Pinpoint the cell where the given text exists, returning its (X, Y) midpoint coordinate. 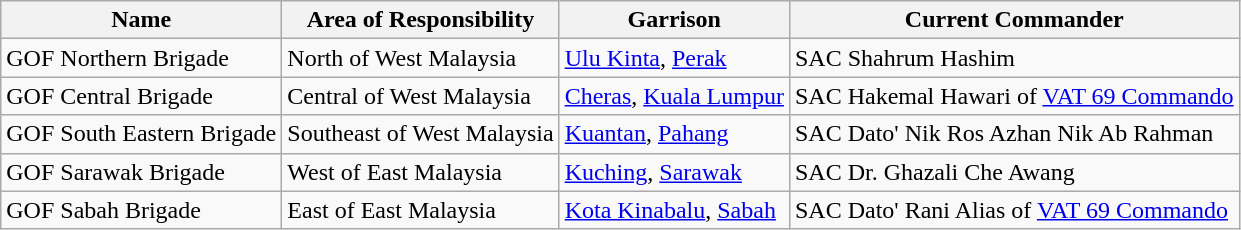
GOF South Eastern Brigade (142, 134)
SAC Dr. Ghazali Che Awang (1014, 172)
Cheras, Kuala Lumpur (674, 96)
Central of West Malaysia (420, 96)
Current Commander (1014, 20)
North of West Malaysia (420, 58)
SAC Dato' Nik Ros Azhan Nik Ab Rahman (1014, 134)
SAC Hakemal Hawari of VAT 69 Commando (1014, 96)
Area of Responsibility (420, 20)
Name (142, 20)
SAC Shahrum Hashim (1014, 58)
Kuantan, Pahang (674, 134)
GOF Central Brigade (142, 96)
GOF Sarawak Brigade (142, 172)
Southeast of West Malaysia (420, 134)
GOF Northern Brigade (142, 58)
Kuching, Sarawak (674, 172)
Garrison (674, 20)
Ulu Kinta, Perak (674, 58)
West of East Malaysia (420, 172)
Kota Kinabalu, Sabah (674, 210)
SAC Dato' Rani Alias of VAT 69 Commando (1014, 210)
GOF Sabah Brigade (142, 210)
East of East Malaysia (420, 210)
